For the text-containing cell, return its midpoint in (X, Y) coordinate format. 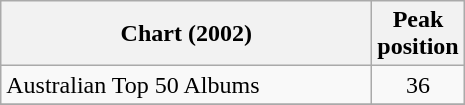
36 (418, 85)
Chart (2002) (186, 34)
Peakposition (418, 34)
Australian Top 50 Albums (186, 85)
